Search for the cell housing the specified text and yield its [X, Y] center coordinate. 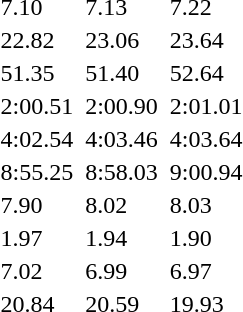
1.94 [122, 238]
51.40 [122, 73]
2:00.90 [122, 106]
6.99 [122, 271]
8:58.03 [122, 172]
8.02 [122, 205]
23.06 [122, 40]
4:03.46 [122, 139]
